Identify which cell holds the provided text, then report its (x, y) central coordinate. 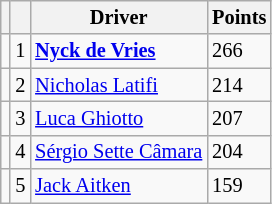
204 (239, 152)
Nyck de Vries (118, 51)
Sérgio Sette Câmara (118, 152)
1 (20, 51)
207 (239, 118)
Luca Ghiotto (118, 118)
Points (239, 17)
159 (239, 186)
2 (20, 85)
Jack Aitken (118, 186)
266 (239, 51)
Nicholas Latifi (118, 85)
5 (20, 186)
4 (20, 152)
3 (20, 118)
214 (239, 85)
Driver (118, 17)
